From the cell containing the given text, extract its center point as [x, y] coordinate. 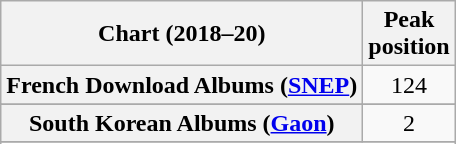
124 [409, 85]
2 [409, 123]
French Download Albums (SNEP) [182, 85]
Chart (2018–20) [182, 34]
South Korean Albums (Gaon) [182, 123]
Peakposition [409, 34]
